Locate the cell with the specified text and output its (X, Y) center coordinate. 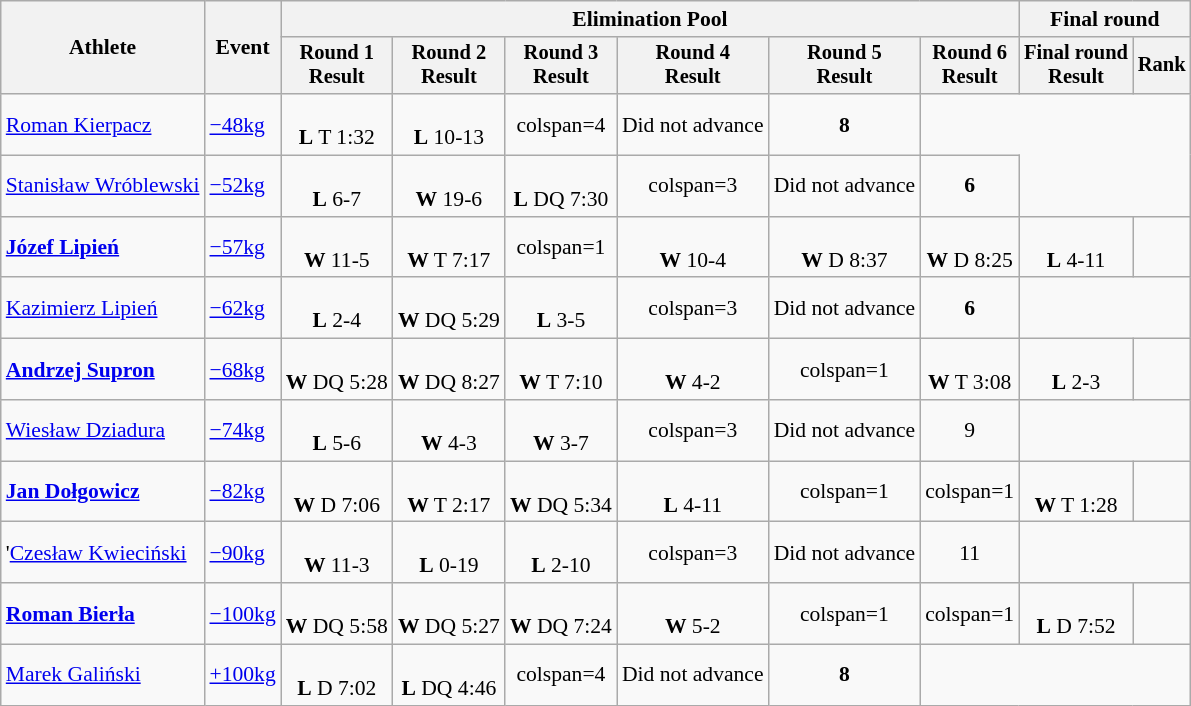
W DQ 8:27 (449, 370)
L 5-6 (337, 430)
W T 7:17 (449, 248)
L 10-13 (449, 124)
Round 6Result (970, 66)
−90kg (242, 552)
L DQ 4:46 (449, 676)
Józef Lipień (103, 248)
Round 3Result (561, 66)
L D 7:52 (1076, 614)
W 11-3 (337, 552)
W 4-3 (449, 430)
Final roundResult (1076, 66)
−68kg (242, 370)
Round 1Result (337, 66)
W 4-2 (693, 370)
Elimination Pool (650, 19)
Marek Galiński (103, 676)
Round 2Result (449, 66)
W DQ 5:34 (561, 492)
W 3-7 (561, 430)
Rank (1162, 66)
L 2-10 (561, 552)
−52kg (242, 186)
W DQ 5:28 (337, 370)
−74kg (242, 430)
'Czesław Kwieciński (103, 552)
L 2-4 (337, 308)
Jan Dołgowicz (103, 492)
Event (242, 48)
W DQ 5:27 (449, 614)
W T 7:10 (561, 370)
W D 8:37 (845, 248)
Andrzej Supron (103, 370)
L 6-7 (337, 186)
W T 1:28 (1076, 492)
−48kg (242, 124)
W T 3:08 (970, 370)
Roman Kierpacz (103, 124)
W 19-6 (449, 186)
9 (970, 430)
Kazimierz Lipień (103, 308)
W T 2:17 (449, 492)
L 3-5 (561, 308)
L T 1:32 (337, 124)
−62kg (242, 308)
L 2-3 (1076, 370)
−57kg (242, 248)
Wiesław Dziadura (103, 430)
L DQ 7:30 (561, 186)
Round 4Result (693, 66)
W DQ 5:29 (449, 308)
W DQ 5:58 (337, 614)
11 (970, 552)
W DQ 7:24 (561, 614)
Stanisław Wróblewski (103, 186)
L 0-19 (449, 552)
W 10-4 (693, 248)
W D 8:25 (970, 248)
Roman Bierła (103, 614)
Athlete (103, 48)
W 11-5 (337, 248)
Round 5Result (845, 66)
−100kg (242, 614)
−82kg (242, 492)
Final round (1104, 19)
W 5-2 (693, 614)
L D 7:02 (337, 676)
W D 7:06 (337, 492)
+100kg (242, 676)
